Search for the cell housing the specified text and yield its [X, Y] center coordinate. 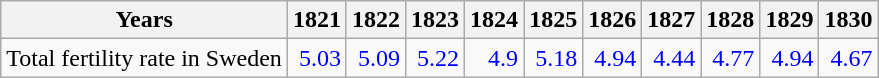
Total fertility rate in Sweden [144, 58]
4.77 [730, 58]
4.67 [848, 58]
1823 [436, 20]
4.44 [672, 58]
5.22 [436, 58]
5.18 [554, 58]
5.03 [316, 58]
1824 [494, 20]
1821 [316, 20]
Years [144, 20]
1825 [554, 20]
1822 [376, 20]
1826 [612, 20]
1829 [790, 20]
1830 [848, 20]
1827 [672, 20]
5.09 [376, 58]
1828 [730, 20]
4.9 [494, 58]
